Determine the (x, y) coordinate at the center of the cell enclosing the given text.  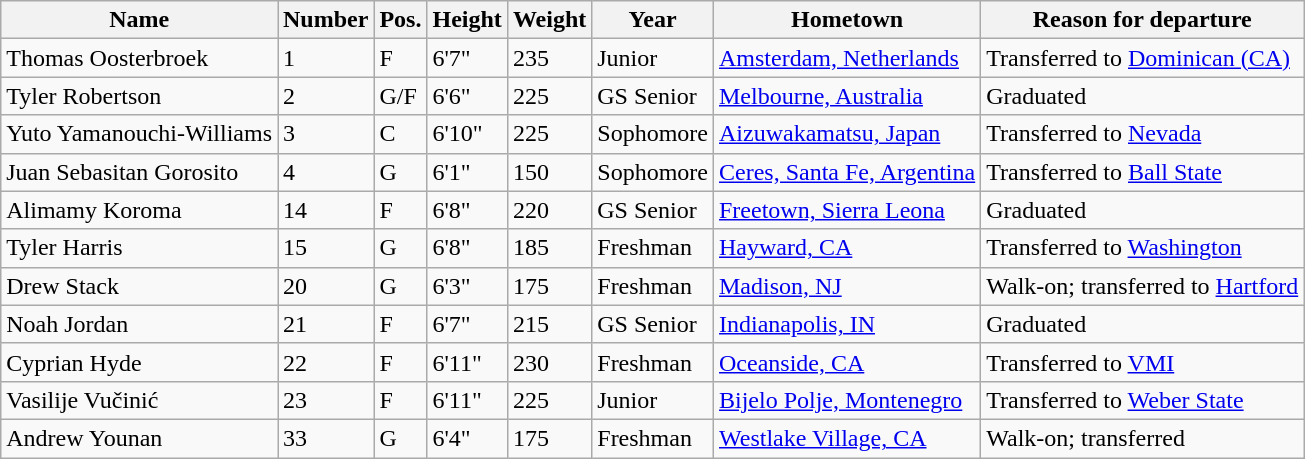
Transferred to Ball State (1142, 172)
150 (549, 172)
Cyprian Hyde (140, 362)
Bijelo Polje, Montenegro (846, 400)
Transferred to Washington (1142, 248)
Westlake Village, CA (846, 438)
220 (549, 210)
Indianapolis, IN (846, 324)
4 (326, 172)
Thomas Oosterbroek (140, 58)
Transferred to Weber State (1142, 400)
Tyler Robertson (140, 96)
22 (326, 362)
2 (326, 96)
Andrew Younan (140, 438)
Freetown, Sierra Leona (846, 210)
6'6" (467, 96)
Height (467, 20)
Melbourne, Australia (846, 96)
Hayward, CA (846, 248)
Noah Jordan (140, 324)
23 (326, 400)
230 (549, 362)
Transferred to VMI (1142, 362)
1 (326, 58)
20 (326, 286)
14 (326, 210)
Transferred to Nevada (1142, 134)
Walk-on; transferred (1142, 438)
6'3" (467, 286)
215 (549, 324)
Transferred to Dominican (CA) (1142, 58)
Tyler Harris (140, 248)
Year (653, 20)
6'4" (467, 438)
Juan Sebasitan Gorosito (140, 172)
Yuto Yamanouchi-Williams (140, 134)
3 (326, 134)
Number (326, 20)
Hometown (846, 20)
6'1" (467, 172)
235 (549, 58)
Amsterdam, Netherlands (846, 58)
185 (549, 248)
21 (326, 324)
Alimamy Koroma (140, 210)
C (400, 134)
6'10" (467, 134)
33 (326, 438)
Pos. (400, 20)
Ceres, Santa Fe, Argentina (846, 172)
G/F (400, 96)
Madison, NJ (846, 286)
Walk-on; transferred to Hartford (1142, 286)
15 (326, 248)
Reason for departure (1142, 20)
Aizuwakamatsu, Japan (846, 134)
Oceanside, CA (846, 362)
Vasilije Vučinić (140, 400)
Name (140, 20)
Weight (549, 20)
Drew Stack (140, 286)
